Detect which cell encompasses the target text, then output its [x, y] center coordinate. 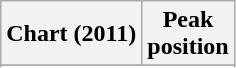
Chart (2011) [72, 34]
Peakposition [188, 34]
